For the text-containing cell, return its midpoint in [x, y] coordinate format. 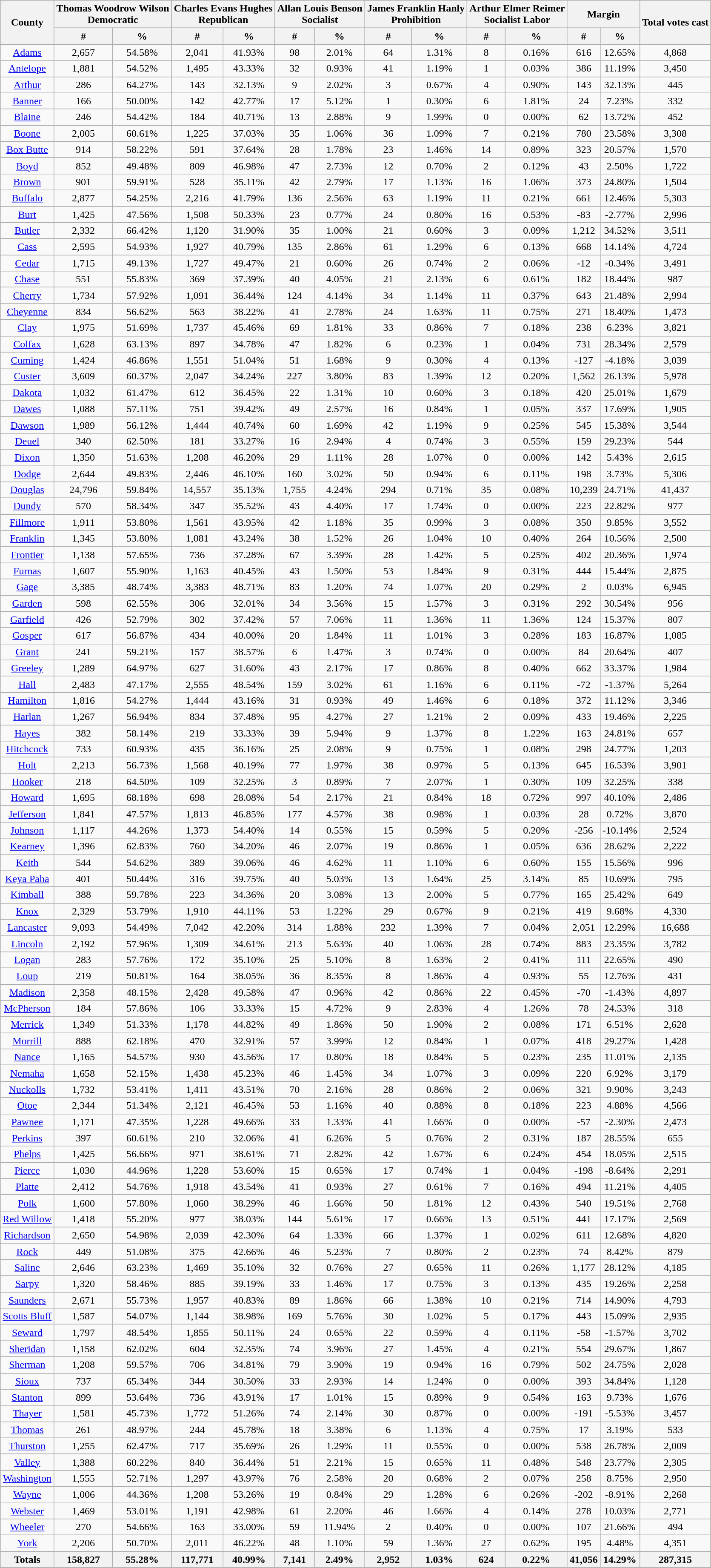
751 [197, 409]
2,206 [83, 1543]
26.13% [620, 376]
4,351 [675, 1543]
22.82% [620, 506]
2.50% [620, 166]
4.27% [340, 717]
18.40% [620, 312]
24.81% [620, 733]
213 [294, 943]
45.73% [142, 1413]
60.37% [142, 376]
Nuckolls [27, 1089]
2.56% [340, 198]
434 [197, 636]
79 [294, 1365]
2,428 [197, 992]
616 [584, 52]
1,006 [83, 1494]
41.93% [249, 52]
997 [584, 798]
1,587 [83, 1316]
51.04% [249, 360]
48.15% [142, 992]
5.94% [340, 733]
883 [584, 943]
46.85% [249, 814]
50.11% [249, 1333]
Thayer [27, 1413]
Howard [27, 798]
Knox [27, 911]
3.08% [340, 895]
930 [197, 1057]
0.02% [536, 1235]
43.56% [249, 1057]
55 [584, 976]
1,128 [675, 1381]
Thomas Woodrow WilsonDemocratic [113, 14]
13.72% [620, 117]
24.80% [620, 182]
40.19% [249, 765]
42.77% [249, 101]
33.00% [249, 1527]
372 [584, 700]
Saunders [27, 1300]
2,996 [675, 214]
Buffalo [27, 198]
-198 [584, 1170]
6.92% [620, 1073]
52.71% [142, 1478]
401 [83, 879]
2.57% [340, 409]
37.64% [249, 149]
55.20% [142, 1219]
264 [584, 539]
51.63% [142, 457]
0.37% [536, 295]
24.75% [620, 1365]
1.00% [340, 231]
0.12% [536, 166]
617 [83, 636]
63.13% [142, 344]
545 [584, 425]
1,081 [197, 539]
548 [584, 1462]
11.01% [620, 1057]
261 [83, 1430]
157 [197, 652]
15.44% [620, 571]
1,881 [83, 69]
1,267 [83, 717]
53.64% [142, 1397]
45.46% [249, 328]
1,813 [197, 814]
1,816 [83, 700]
51.08% [142, 1251]
35.11% [249, 182]
Greeley [27, 668]
24,796 [83, 490]
44.82% [249, 1025]
50.44% [142, 879]
Otoe [27, 1106]
Dodge [27, 474]
1.04% [439, 539]
1,428 [675, 1041]
1.78% [340, 149]
3.73% [620, 474]
0.43% [536, 1203]
2.13% [439, 279]
57.65% [142, 555]
1.18% [340, 522]
454 [584, 1154]
5,978 [675, 376]
298 [584, 749]
31 [294, 700]
3,383 [197, 587]
Blaine [27, 117]
443 [584, 1316]
10.56% [620, 539]
37.28% [249, 555]
1,989 [83, 425]
220 [584, 1073]
54.27% [142, 700]
46.45% [249, 1106]
35.69% [249, 1446]
Arthur Elmer ReimerSocialist Labor [517, 14]
Hamilton [27, 700]
1,737 [197, 328]
6.51% [620, 1025]
4,185 [675, 1268]
136 [294, 198]
55.83% [142, 279]
3,609 [83, 376]
42.20% [249, 927]
2,446 [197, 474]
1.50% [340, 571]
393 [584, 1381]
4,793 [675, 1300]
144 [294, 1219]
1,607 [83, 571]
Stanton [27, 1397]
-8.91% [620, 1494]
46.22% [249, 1543]
15.09% [620, 1316]
Webster [27, 1511]
2,222 [675, 846]
54.42% [142, 117]
43.54% [249, 1187]
591 [197, 149]
1,905 [675, 409]
28.12% [620, 1268]
Seward [27, 1333]
19.46% [620, 717]
Hitchcock [27, 749]
78 [584, 1009]
-72 [584, 684]
40.00% [249, 636]
7,042 [197, 927]
10.03% [620, 1511]
809 [197, 166]
56.94% [142, 717]
54.07% [142, 1316]
5.76% [340, 1316]
4.14% [340, 295]
164 [197, 976]
York [27, 1543]
171 [584, 1025]
Johnson [27, 830]
20.57% [620, 149]
49.58% [249, 992]
14,557 [197, 490]
Antelope [27, 69]
1,091 [197, 295]
0.68% [439, 1478]
4,405 [675, 1187]
18.44% [620, 279]
302 [197, 619]
2.01% [340, 52]
9.85% [620, 522]
662 [584, 668]
4.62% [340, 863]
54.58% [142, 52]
2,216 [197, 198]
69 [294, 328]
1.67% [439, 1154]
Red Willow [27, 1219]
44.11% [249, 911]
34.24% [249, 376]
2,009 [675, 1446]
53.41% [142, 1089]
54.40% [249, 830]
3.39% [340, 555]
0.14% [536, 1511]
6,945 [675, 587]
59.21% [142, 652]
Platte [27, 1187]
1,570 [675, 149]
49.47% [249, 263]
63 [388, 198]
232 [388, 927]
2,121 [197, 1106]
996 [675, 863]
4.24% [340, 490]
Totals [27, 1559]
1,411 [197, 1089]
2,595 [83, 247]
897 [197, 344]
1,797 [83, 1333]
657 [675, 733]
54.52% [142, 69]
34.78% [249, 344]
733 [83, 749]
604 [197, 1349]
1,117 [83, 830]
402 [584, 555]
0.87% [439, 1413]
165 [584, 895]
46.10% [249, 474]
3,039 [675, 360]
43.33% [249, 69]
1,060 [197, 1203]
1,085 [675, 636]
Hall [27, 684]
3.96% [340, 1349]
2,213 [83, 765]
Lancaster [27, 927]
0.88% [439, 1106]
8.75% [620, 1478]
38.98% [249, 1316]
39.75% [249, 879]
58.34% [142, 506]
56.66% [142, 1154]
172 [197, 960]
1.47% [340, 652]
2,329 [83, 911]
166 [83, 101]
5.10% [340, 960]
Rock [27, 1251]
0.45% [536, 992]
54.66% [142, 1527]
418 [584, 1041]
1.21% [439, 717]
43.91% [249, 1397]
2,135 [675, 1057]
2,524 [675, 830]
270 [83, 1527]
56.12% [142, 425]
43.51% [249, 1089]
33.27% [249, 441]
8.35% [340, 976]
1,345 [83, 539]
2,332 [83, 231]
Dakota [27, 393]
1,473 [675, 312]
1,203 [675, 749]
490 [675, 960]
655 [675, 1138]
2.78% [340, 312]
645 [584, 765]
-191 [584, 1413]
0.17% [536, 1316]
6.23% [620, 328]
2.83% [439, 1009]
44.96% [142, 1170]
45.23% [249, 1073]
1,396 [83, 846]
Garfield [27, 619]
53.60% [249, 1170]
598 [83, 603]
51.26% [249, 1413]
Hooker [27, 782]
32.35% [249, 1349]
2.16% [340, 1089]
4,724 [675, 247]
1,495 [197, 69]
40.99% [249, 1559]
0.51% [536, 1219]
2.20% [340, 1511]
19.51% [620, 1203]
Clay [27, 328]
316 [197, 879]
111 [584, 960]
57.76% [142, 960]
649 [675, 895]
19.26% [620, 1284]
2,486 [675, 798]
369 [197, 279]
54.76% [142, 1187]
62.83% [142, 846]
Jefferson [27, 814]
Dixon [27, 457]
698 [197, 798]
Lincoln [27, 943]
350 [584, 522]
49.13% [142, 263]
717 [197, 1446]
444 [584, 571]
1,676 [675, 1397]
-1.37% [620, 684]
1.64% [439, 879]
235 [584, 1057]
57.11% [142, 409]
1,555 [83, 1478]
-256 [584, 830]
563 [197, 312]
47.17% [142, 684]
323 [584, 149]
28.08% [249, 798]
388 [83, 895]
4.40% [340, 506]
1,191 [197, 1511]
Wheeler [27, 1527]
4,897 [675, 992]
53.26% [249, 1494]
2.49% [340, 1559]
31.90% [249, 231]
2,515 [675, 1154]
62.47% [142, 1446]
52.79% [142, 619]
241 [83, 652]
321 [584, 1089]
51.34% [142, 1106]
258 [584, 1478]
2,650 [83, 1235]
59.91% [142, 182]
42.98% [249, 1511]
107 [584, 1527]
1,424 [83, 360]
1,120 [197, 231]
89 [294, 1300]
287,315 [675, 1559]
38.61% [249, 1154]
2.08% [340, 749]
43.16% [249, 700]
2.00% [439, 895]
47.57% [142, 814]
1,350 [83, 457]
-4.18% [620, 360]
2,875 [675, 571]
3,179 [675, 1073]
Dawes [27, 409]
43.97% [249, 1478]
332 [675, 101]
292 [584, 603]
1,138 [83, 555]
135 [294, 247]
63.23% [142, 1268]
1.02% [439, 1316]
40.10% [620, 798]
2,615 [675, 457]
62 [584, 117]
1,388 [83, 1462]
2,268 [675, 1494]
-10.14% [620, 830]
71 [294, 1154]
43.24% [249, 539]
32.91% [249, 1041]
5.43% [620, 457]
Margin [603, 14]
49.83% [142, 474]
34.81% [249, 1365]
2,005 [83, 133]
Franklin [27, 539]
Kearney [27, 846]
18.05% [620, 1154]
-2.30% [620, 1122]
210 [197, 1138]
9.90% [620, 1089]
Morrill [27, 1041]
65.34% [142, 1381]
389 [197, 863]
760 [197, 846]
554 [584, 1349]
23.58% [620, 133]
2,994 [675, 295]
Burt [27, 214]
39.42% [249, 409]
306 [197, 603]
21.66% [620, 1527]
956 [675, 603]
58.46% [142, 1284]
1,734 [83, 295]
246 [83, 117]
2,771 [675, 1511]
914 [83, 149]
Sioux [27, 1381]
187 [584, 1138]
373 [584, 182]
0.70% [439, 166]
50.00% [142, 101]
1,841 [83, 814]
795 [675, 879]
1,975 [83, 328]
60.22% [142, 1462]
1.26% [536, 1009]
57.80% [142, 1203]
177 [294, 814]
37.39% [249, 279]
35.52% [249, 506]
31.60% [249, 668]
0.22% [536, 1559]
50.33% [249, 214]
668 [584, 247]
1.20% [340, 587]
238 [584, 328]
1,297 [197, 1478]
Sarpy [27, 1284]
2,041 [197, 52]
58.14% [142, 733]
3,511 [675, 231]
0.53% [536, 214]
0.48% [536, 1462]
278 [584, 1511]
11.21% [620, 1187]
5.03% [340, 879]
431 [675, 976]
39.19% [249, 1284]
2,305 [675, 1462]
39.06% [249, 863]
66.42% [142, 231]
12.68% [620, 1235]
2,768 [675, 1203]
10,239 [584, 490]
Cuming [27, 360]
1,225 [197, 133]
987 [675, 279]
2.14% [340, 1413]
2,011 [197, 1543]
40.79% [249, 247]
337 [584, 409]
46.98% [249, 166]
Butler [27, 231]
-0.34% [620, 263]
Chase [27, 279]
397 [83, 1138]
1,171 [83, 1122]
Sherman [27, 1365]
2,225 [675, 717]
20.36% [620, 555]
77 [294, 765]
4.05% [340, 279]
38.05% [249, 976]
2,646 [83, 1268]
852 [83, 166]
227 [294, 376]
5,306 [675, 474]
1,163 [197, 571]
55.28% [142, 1559]
3,821 [675, 328]
160 [294, 474]
611 [584, 1235]
68.18% [142, 798]
2,657 [83, 52]
419 [584, 911]
Deuel [27, 441]
643 [584, 295]
1.03% [439, 1559]
17.17% [620, 1219]
62.18% [142, 1041]
1,309 [197, 943]
54.93% [142, 247]
314 [294, 927]
41,056 [584, 1559]
56.87% [142, 636]
3,552 [675, 522]
56.73% [142, 765]
338 [675, 782]
1,088 [83, 409]
55.90% [142, 571]
888 [83, 1041]
Cedar [27, 263]
1,772 [197, 1413]
1,727 [197, 263]
-70 [584, 992]
1.38% [439, 1300]
636 [584, 846]
2,039 [197, 1235]
1,984 [675, 668]
0.79% [536, 1365]
183 [584, 636]
25.42% [620, 895]
382 [83, 733]
840 [197, 1462]
1,212 [584, 231]
Cass [27, 247]
59.84% [142, 490]
47.35% [142, 1122]
1,561 [197, 522]
1,255 [83, 1446]
449 [83, 1251]
24.53% [620, 1009]
3.56% [340, 603]
Scotts Bluff [27, 1316]
1,568 [197, 765]
20.64% [620, 652]
347 [197, 506]
1,177 [584, 1268]
2,628 [675, 1025]
2.02% [340, 85]
Fillmore [27, 522]
3,870 [675, 814]
Pawnee [27, 1122]
386 [584, 69]
54.25% [142, 198]
1,911 [83, 522]
0.98% [439, 814]
56.62% [142, 312]
4,566 [675, 1106]
46.20% [249, 457]
4,820 [675, 1235]
51.33% [142, 1025]
70 [294, 1089]
38.03% [249, 1219]
2,028 [675, 1365]
60.93% [142, 749]
294 [388, 490]
1,695 [83, 798]
Arthur [27, 85]
1,679 [675, 393]
4,868 [675, 52]
4,330 [675, 911]
182 [584, 279]
14.90% [620, 1300]
2,192 [83, 943]
0.96% [340, 992]
34.61% [249, 943]
64.27% [142, 85]
41,437 [675, 490]
1,855 [197, 1333]
10.69% [620, 879]
1,918 [197, 1187]
1,927 [197, 247]
1,158 [83, 1349]
44.26% [142, 830]
2,555 [197, 684]
2,412 [83, 1187]
59.57% [142, 1365]
7,141 [294, 1559]
5,264 [675, 684]
4.57% [340, 814]
2.86% [340, 247]
3.99% [340, 1041]
627 [197, 668]
Cheyenne [27, 312]
0.62% [536, 1543]
76 [294, 1478]
1,030 [83, 1170]
Dawson [27, 425]
52.15% [142, 1073]
Total votes cast [675, 22]
885 [197, 1284]
533 [675, 1430]
540 [584, 1203]
48.97% [142, 1430]
32.06% [249, 1138]
1,957 [197, 1300]
1.09% [439, 133]
452 [675, 117]
46.86% [142, 360]
3.19% [620, 1430]
340 [83, 441]
-1.43% [620, 992]
42.66% [249, 1251]
23.77% [620, 1462]
570 [83, 506]
470 [197, 1041]
551 [83, 279]
441 [584, 1219]
61.47% [142, 393]
971 [197, 1154]
16,688 [675, 927]
612 [197, 393]
1.88% [340, 927]
28.62% [620, 846]
1.28% [439, 1494]
12.29% [620, 927]
2,500 [675, 539]
2,358 [83, 992]
Kimball [27, 895]
-5.53% [620, 1413]
Holt [27, 765]
1,144 [197, 1316]
84 [584, 652]
-127 [584, 360]
2.93% [340, 1381]
0.90% [536, 85]
24.71% [620, 490]
4.88% [620, 1106]
3,385 [83, 587]
29.67% [620, 1349]
Sheridan [27, 1349]
98 [294, 52]
Boone [27, 133]
0.66% [439, 1219]
50.81% [142, 976]
6.26% [340, 1138]
1,551 [197, 360]
538 [584, 1446]
1.99% [439, 117]
1,974 [675, 555]
29.23% [620, 441]
7.23% [620, 101]
45.78% [249, 1430]
Perkins [27, 1138]
426 [83, 619]
3,702 [675, 1333]
County [27, 22]
7.06% [340, 619]
1,867 [675, 1349]
9.68% [620, 911]
2,291 [675, 1170]
3,544 [675, 425]
1.90% [439, 1025]
1,628 [83, 344]
Custer [27, 376]
12.76% [620, 976]
3,491 [675, 263]
5.61% [340, 1219]
8.42% [620, 1251]
59.78% [142, 895]
2,950 [675, 1478]
Thurston [27, 1446]
3,901 [675, 765]
2,473 [675, 1122]
1.57% [439, 603]
21.48% [620, 295]
49.48% [142, 166]
24.77% [620, 749]
48 [294, 1543]
38.57% [249, 652]
37.03% [249, 133]
22.65% [620, 960]
Grant [27, 652]
218 [83, 782]
85 [584, 879]
Wayne [27, 1494]
1.52% [340, 539]
62.50% [142, 441]
158,827 [83, 1559]
30.50% [249, 1381]
36.45% [249, 393]
879 [675, 1251]
Box Butte [27, 149]
40.83% [249, 1300]
2,952 [388, 1559]
Keith [27, 863]
3,450 [675, 69]
38.29% [249, 1203]
Keya Paha [27, 879]
17.69% [620, 409]
McPherson [27, 1009]
Madison [27, 992]
244 [197, 1430]
38.22% [249, 312]
47.56% [142, 214]
181 [197, 441]
2,579 [675, 344]
Allan Louis BensonSocialist [320, 14]
1.68% [340, 360]
34.52% [620, 231]
3,782 [675, 943]
2,569 [675, 1219]
5.63% [340, 943]
Banner [27, 101]
32.01% [249, 603]
2,483 [83, 684]
40.74% [249, 425]
34.84% [620, 1381]
30.54% [620, 603]
James Franklin HanlyProhibition [416, 14]
1,600 [83, 1203]
37.42% [249, 619]
106 [197, 1009]
5.12% [340, 101]
34.36% [249, 895]
40.45% [249, 571]
43.95% [249, 522]
14.14% [620, 247]
-8.64% [620, 1170]
Brown [27, 182]
1,373 [197, 830]
Hayes [27, 733]
2,644 [83, 474]
54.57% [142, 1057]
57.86% [142, 1009]
51.69% [142, 328]
Cherry [27, 295]
1.74% [439, 506]
117,771 [197, 1559]
283 [83, 960]
2.88% [340, 117]
Frontier [27, 555]
445 [675, 85]
Garden [27, 603]
11.12% [620, 700]
Nance [27, 1057]
375 [197, 1251]
0.41% [536, 960]
1.82% [340, 344]
195 [584, 1543]
1.97% [340, 765]
1,438 [197, 1073]
1,581 [83, 1413]
Valley [27, 1462]
64.50% [142, 782]
0.71% [439, 490]
Washington [27, 1478]
1,722 [675, 166]
1,562 [584, 376]
67 [294, 555]
Saline [27, 1268]
Colfax [27, 344]
50.70% [142, 1543]
Merrick [27, 1025]
198 [584, 474]
40.71% [249, 117]
169 [294, 1316]
54 [294, 798]
15.37% [620, 619]
12.65% [620, 52]
407 [675, 652]
1,349 [83, 1025]
Nemaha [27, 1073]
Harlan [27, 717]
62.55% [142, 603]
Charles Evans HughesRepublican [223, 14]
0.54% [536, 1397]
14.29% [620, 1559]
55.73% [142, 1300]
54.62% [142, 863]
15.38% [620, 425]
1,320 [83, 1284]
Pierce [27, 1170]
2,671 [83, 1300]
-12 [584, 263]
3.80% [340, 376]
1,504 [675, 182]
Thomas [27, 1430]
2,258 [675, 1284]
318 [675, 1009]
9,093 [83, 927]
0.28% [536, 636]
3.90% [340, 1365]
0.97% [439, 765]
2,935 [675, 1316]
5.23% [340, 1251]
286 [83, 85]
1,732 [83, 1089]
-202 [584, 1494]
54.98% [142, 1235]
2.58% [340, 1478]
1.14% [439, 295]
5,303 [675, 198]
57.92% [142, 295]
4.72% [340, 1009]
780 [584, 133]
26.78% [620, 1446]
64.97% [142, 668]
39 [294, 733]
3,308 [675, 133]
155 [584, 863]
Adams [27, 52]
29.27% [620, 1041]
25.01% [620, 393]
95 [294, 717]
23.35% [620, 943]
42.30% [249, 1235]
-83 [584, 214]
1.42% [439, 555]
-2.77% [620, 214]
1,715 [83, 263]
1,178 [197, 1025]
-58 [584, 1333]
4.48% [620, 1543]
Dundy [27, 506]
2.82% [340, 1154]
44.36% [142, 1494]
Douglas [27, 490]
28.55% [620, 1138]
12.46% [620, 198]
3.14% [536, 879]
0.99% [439, 522]
15.56% [620, 863]
48.71% [249, 587]
1,289 [83, 668]
731 [584, 344]
60 [294, 425]
3,457 [675, 1413]
706 [197, 1365]
37.48% [249, 717]
35.13% [249, 490]
-1.57% [620, 1333]
807 [675, 619]
54.49% [142, 927]
Polk [27, 1203]
1,165 [83, 1057]
Loup [27, 976]
3,346 [675, 700]
Furnas [27, 571]
16.53% [620, 765]
53.79% [142, 911]
9.73% [620, 1397]
58.22% [142, 149]
502 [584, 1365]
1,032 [83, 393]
-57 [584, 1122]
901 [83, 182]
661 [584, 198]
420 [584, 393]
0.29% [536, 587]
1,910 [197, 911]
737 [83, 1381]
0.24% [536, 1154]
34.20% [249, 846]
1,658 [83, 1073]
Gage [27, 587]
33.37% [620, 668]
48.74% [142, 587]
1.24% [439, 1381]
624 [486, 1559]
2,051 [584, 927]
11.19% [620, 69]
28.34% [620, 344]
344 [197, 1381]
53.01% [142, 1511]
433 [584, 717]
1,755 [294, 490]
3,243 [675, 1089]
1.11% [340, 457]
49.66% [249, 1122]
1.69% [340, 425]
1,418 [83, 1219]
899 [83, 1397]
271 [584, 312]
2,047 [197, 376]
714 [584, 1300]
Richardson [27, 1235]
528 [197, 182]
36.16% [249, 749]
Gosper [27, 636]
57.96% [142, 943]
2.94% [340, 441]
2.79% [340, 182]
2.21% [340, 1462]
2,344 [83, 1106]
2,877 [83, 198]
16.87% [620, 636]
Phelps [27, 1154]
1,508 [197, 214]
2.73% [340, 166]
Boyd [27, 166]
Logan [27, 960]
62.02% [142, 1349]
41.79% [249, 198]
3.38% [340, 1430]
11.94% [340, 1527]
